Capture the cell that displays the provided text and extract its (X, Y) central coordinate. 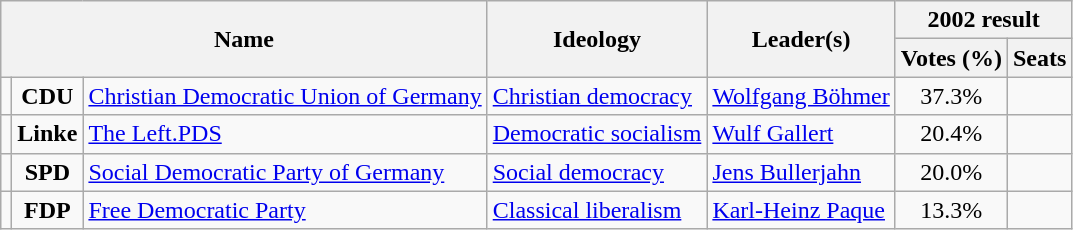
13.3% (951, 210)
Seats (1039, 58)
Linke (48, 134)
Wolfgang Böhmer (801, 96)
20.0% (951, 172)
20.4% (951, 134)
SPD (48, 172)
Democratic socialism (597, 134)
FDP (48, 210)
Social Democratic Party of Germany (285, 172)
CDU (48, 96)
Classical liberalism (597, 210)
Social democracy (597, 172)
The Left.PDS (285, 134)
Leader(s) (801, 39)
Christian Democratic Union of Germany (285, 96)
2002 result (984, 20)
Christian democracy (597, 96)
Ideology (597, 39)
Jens Bullerjahn (801, 172)
Wulf Gallert (801, 134)
Votes (%) (951, 58)
Free Democratic Party (285, 210)
Karl-Heinz Paque (801, 210)
37.3% (951, 96)
Name (244, 39)
